Locate the cell with the specified text and output its (X, Y) center coordinate. 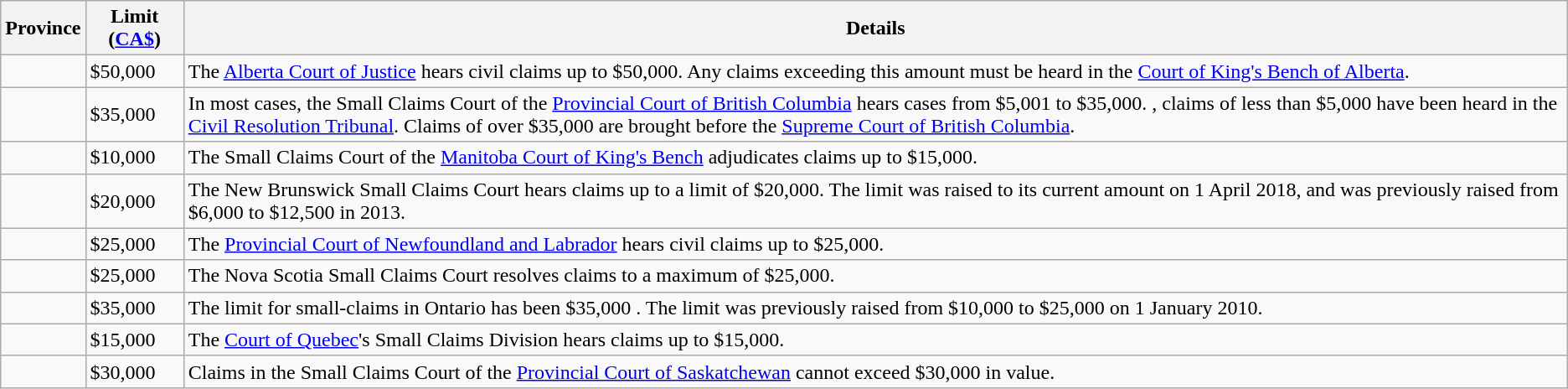
The limit for small-claims in Ontario has been $35,000 . The limit was previously raised from $10,000 to $25,000 on 1 January 2010. (875, 308)
Details (875, 29)
$30,000 (134, 371)
$10,000 (134, 158)
The Provincial Court of Newfoundland and Labrador hears civil claims up to $25,000. (875, 244)
The Nova Scotia Small Claims Court resolves claims to a maximum of $25,000. (875, 276)
The Court of Quebec's Small Claims Division hears claims up to $15,000. (875, 340)
Limit (CA$) (134, 29)
Claims in the Small Claims Court of the Provincial Court of Saskatchewan cannot exceed $30,000 in value. (875, 371)
$20,000 (134, 201)
$15,000 (134, 340)
Province (44, 29)
The Small Claims Court of the Manitoba Court of King's Bench adjudicates claims up to $15,000. (875, 158)
$50,000 (134, 71)
